From the cell containing the given text, extract its center point as [x, y] coordinate. 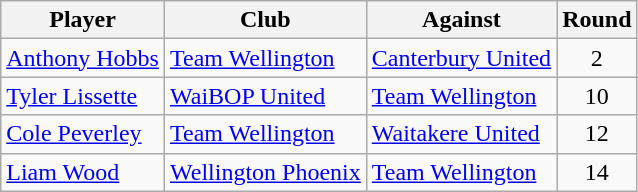
Canterbury United [461, 58]
Club [265, 20]
Liam Wood [83, 172]
14 [597, 172]
Wellington Phoenix [265, 172]
10 [597, 96]
Round [597, 20]
Player [83, 20]
Cole Peverley [83, 134]
Against [461, 20]
2 [597, 58]
Waitakere United [461, 134]
Anthony Hobbs [83, 58]
12 [597, 134]
WaiBOP United [265, 96]
Tyler Lissette [83, 96]
